Identify which cell holds the provided text, then report its (x, y) central coordinate. 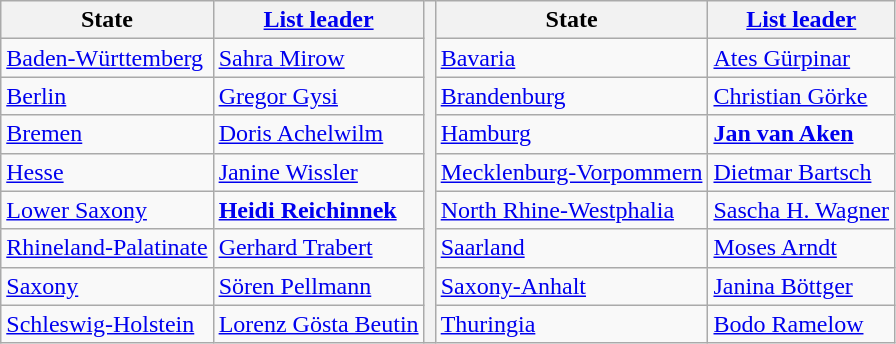
Bremen (107, 134)
Rhineland-Palatinate (107, 248)
Sören Pellmann (318, 286)
Ates Gürpinar (802, 58)
Gregor Gysi (318, 96)
Janina Böttger (802, 286)
Baden-Württemberg (107, 58)
Sascha H. Wagner (802, 210)
Berlin (107, 96)
Christian Görke (802, 96)
Brandenburg (572, 96)
Hamburg (572, 134)
Gerhard Trabert (318, 248)
Sahra Mirow (318, 58)
Moses Arndt (802, 248)
Lower Saxony (107, 210)
Heidi Reichinnek (318, 210)
Saarland (572, 248)
Bavaria (572, 58)
Schleswig-Holstein (107, 324)
Mecklenburg-Vorpommern (572, 172)
Jan van Aken (802, 134)
Janine Wissler (318, 172)
North Rhine-Westphalia (572, 210)
Bodo Ramelow (802, 324)
Lorenz Gösta Beutin (318, 324)
Dietmar Bartsch (802, 172)
Hesse (107, 172)
Thuringia (572, 324)
Doris Achelwilm (318, 134)
Saxony-Anhalt (572, 286)
Saxony (107, 286)
